Output the [X, Y] coordinate of the center of the cell containing the given text.  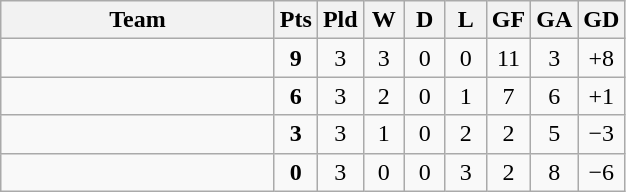
Team [138, 20]
Pld [340, 20]
11 [508, 58]
−3 [602, 134]
7 [508, 96]
Pts [296, 20]
D [424, 20]
+1 [602, 96]
9 [296, 58]
5 [554, 134]
L [466, 20]
+8 [602, 58]
W [384, 20]
GF [508, 20]
−6 [602, 172]
8 [554, 172]
GA [554, 20]
GD [602, 20]
